Detect which cell encompasses the target text, then output its [X, Y] center coordinate. 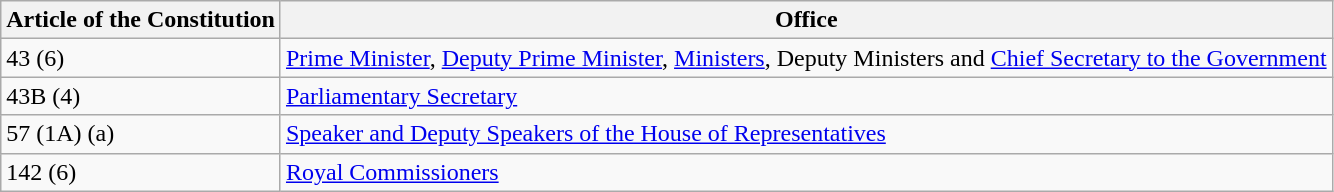
142 (6) [141, 172]
Article of the Constitution [141, 20]
Parliamentary Secretary [806, 96]
57 (1A) (a) [141, 134]
Speaker and Deputy Speakers of the House of Representatives [806, 134]
43B (4) [141, 96]
Royal Commissioners [806, 172]
Prime Minister, Deputy Prime Minister, Ministers, Deputy Ministers and Chief Secretary to the Government [806, 58]
Office [806, 20]
43 (6) [141, 58]
